Return the (X, Y) coordinate for the center point of the cell that contains the specified text.  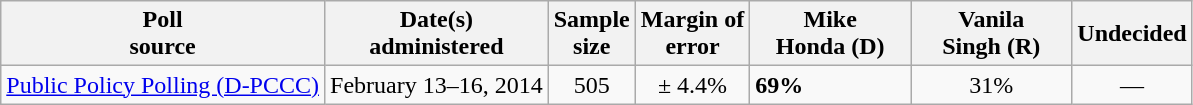
— (1132, 85)
Pollsource (163, 34)
Margin oferror (692, 34)
Date(s)administered (437, 34)
Samplesize (592, 34)
± 4.4% (692, 85)
February 13–16, 2014 (437, 85)
MikeHonda (D) (830, 34)
505 (592, 85)
VanilaSingh (R) (992, 34)
Undecided (1132, 34)
69% (830, 85)
Public Policy Polling (D-PCCC) (163, 85)
31% (992, 85)
